Provide the [x, y] coordinate of the cell's center where the given text is located.  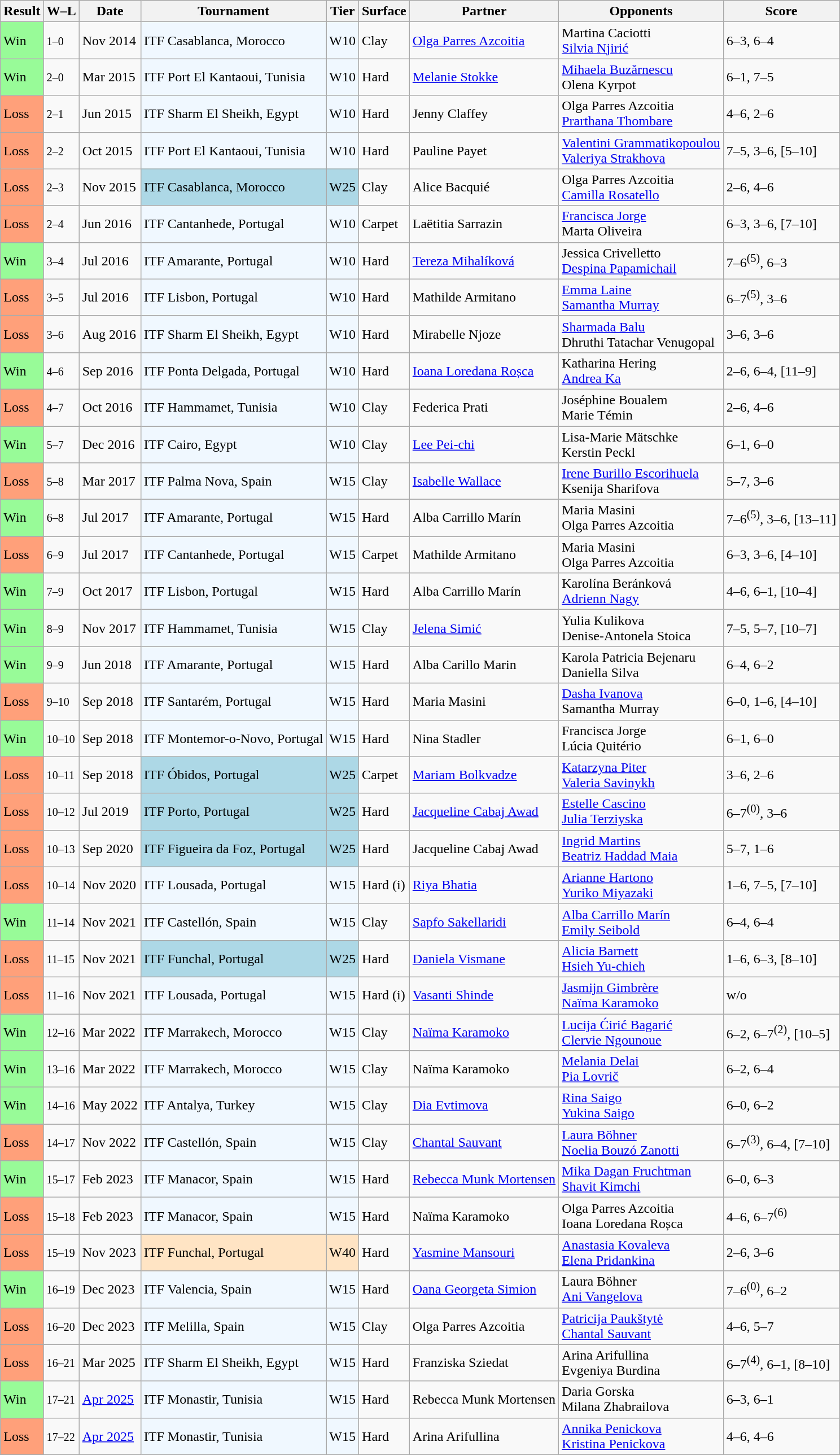
Melanie Stokke [484, 77]
5–7, 1–6 [781, 848]
4–6, 6–7(6) [781, 1216]
Lee Pei-chi [484, 444]
Daniela Vismane [484, 959]
Karolína Beránková Adrienn Nagy [641, 592]
Date [110, 11]
Franziska Sziedat [484, 1363]
Oct 2016 [110, 408]
Lucija Ćirić Bagarić Clervie Ngounoue [641, 1032]
Anastasia Kovaleva Elena Pridankina [641, 1252]
4–6, 5–7 [781, 1326]
Jun 2015 [110, 114]
6–7(0), 3–6 [781, 812]
Joséphine Boualem Marie Témin [641, 408]
Surface [384, 11]
Laura Böhner Noelia Bouzó Zanotti [641, 1143]
4–6, 2–6 [781, 114]
Jessica Crivelletto Despina Papamichail [641, 261]
Jun 2016 [110, 224]
Nov 2014 [110, 41]
ITF Figueira da Foz, Portugal [234, 848]
Mariam Bolkvadze [484, 775]
Ingrid Martins Beatriz Haddad Maia [641, 848]
Valentini Grammatikopoulou Valeriya Strakhova [641, 150]
W40 [343, 1252]
3–6, 2–6 [781, 775]
Pauline Payet [484, 150]
Estelle Cascino Julia Terziyska [641, 812]
ITF Cairo, Egypt [234, 444]
16–21 [61, 1363]
Aug 2016 [110, 334]
ITF Ponta Delgada, Portugal [234, 370]
6–4, 6–4 [781, 921]
17–21 [61, 1399]
ITF Melilla, Spain [234, 1326]
ITF Montemor-o-Novo, Portugal [234, 739]
Score [781, 11]
Olga Parres Azcoitia Prarthana Thombare [641, 114]
Irene Burillo Escorihuela Ksenija Sharifova [641, 481]
w/o [781, 995]
8–9 [61, 628]
ITF Palma Nova, Spain [234, 481]
Mar 2017 [110, 481]
2–3 [61, 187]
6–7(4), 6–1, [8–10] [781, 1363]
10–11 [61, 775]
Sapfo Sakellaridi [484, 921]
15–17 [61, 1179]
Katarzyna Piter Valeria Savinykh [641, 775]
10–12 [61, 812]
ITF Santarém, Portugal [234, 701]
Annika Penickova Kristina Penickova [641, 1436]
14–16 [61, 1106]
14–17 [61, 1143]
Ioana Loredana Roșca [484, 370]
7–6(5), 6–3 [781, 261]
2–6, 6–4, [11–9] [781, 370]
6–8 [61, 518]
17–22 [61, 1436]
16–20 [61, 1326]
Vasanti Shinde [484, 995]
5–8 [61, 481]
Laëtitia Sarrazin [484, 224]
9–10 [61, 701]
7–6(0), 6–2 [781, 1290]
Opponents [641, 11]
6–0, 6–3 [781, 1179]
7–6(5), 3–6, [13–11] [781, 518]
Rina Saigo Yukina Saigo [641, 1106]
Mar 2025 [110, 1363]
Sep 2020 [110, 848]
2–1 [61, 114]
3–5 [61, 297]
Dec 2016 [110, 444]
Jenny Claffey [484, 114]
Federica Prati [484, 408]
5–7, 3–6 [781, 481]
Mika Dagan Fruchtman Shavit Kimchi [641, 1179]
1–6, 7–5, [7–10] [781, 885]
3–6, 3–6 [781, 334]
2–0 [61, 77]
2–2 [61, 150]
Patricija Paukštytė Chantal Sauvant [641, 1326]
ITF Valencia, Spain [234, 1290]
4–6 [61, 370]
Olga Parres Azcoitia Camilla Rosatello [641, 187]
Laura Böhner Ani Vangelova [641, 1290]
9–9 [61, 665]
Karola Patricia Bejenaru Daniella Silva [641, 665]
Alice Bacquié [484, 187]
May 2022 [110, 1106]
1–6, 6–3, [8–10] [781, 959]
6–3, 3–6, [7–10] [781, 224]
Sep 2016 [110, 370]
6–0, 6–2 [781, 1106]
Yasmine Mansouri [484, 1252]
Francisca Jorge Marta Oliveira [641, 224]
Alba Carillo Marin [484, 665]
7–5, 3–6, [5–10] [781, 150]
6–3, 6–4 [781, 41]
15–18 [61, 1216]
Arianne Hartono Yuriko Miyazaki [641, 885]
ITF Porto, Portugal [234, 812]
Jul 2019 [110, 812]
6–9 [61, 554]
13–16 [61, 1069]
3–4 [61, 261]
Arina Arifullina Evgeniya Burdina [641, 1363]
Nov 2015 [110, 187]
2–4 [61, 224]
Oana Georgeta Simion [484, 1290]
Tier [343, 11]
Result [22, 11]
Partner [484, 11]
Nov 2017 [110, 628]
Jelena Simić [484, 628]
16–19 [61, 1290]
7–5, 5–7, [10–7] [781, 628]
10–13 [61, 848]
Arina Arifullina [484, 1436]
Martina Caciotti Silvia Njirić [641, 41]
6–1, 7–5 [781, 77]
Nov 2020 [110, 885]
Nov 2023 [110, 1252]
ITF Antalya, Turkey [234, 1106]
Jasmijn Gimbrère Naïma Karamoko [641, 995]
Olga Parres Azcoitia Ioana Loredana Roșca [641, 1216]
6–2, 6–4 [781, 1069]
Francisca Jorge Lúcia Quitério [641, 739]
11–14 [61, 921]
4–6, 4–6 [781, 1436]
Dia Evtimova [484, 1106]
7–9 [61, 592]
11–16 [61, 995]
Isabelle Wallace [484, 481]
Daria Gorska Milana Zhabrailova [641, 1399]
Oct 2017 [110, 592]
10–10 [61, 739]
Riya Bhatia [484, 885]
2–6, 3–6 [781, 1252]
6–7(5), 3–6 [781, 297]
12–16 [61, 1032]
Chantal Sauvant [484, 1143]
3–6 [61, 334]
Yulia Kulikova Denise-Antonela Stoica [641, 628]
1–0 [61, 41]
Lisa-Marie Mätschke Kerstin Peckl [641, 444]
Mirabelle Njoze [484, 334]
Alicia Barnett Hsieh Yu-chieh [641, 959]
6–0, 1–6, [4–10] [781, 701]
6–3, 3–6, [4–10] [781, 554]
6–3, 6–1 [781, 1399]
Jun 2018 [110, 665]
6–4, 6–2 [781, 665]
Dasha Ivanova Samantha Murray [641, 701]
Melania Delai Pia Lovrič [641, 1069]
4–7 [61, 408]
5–7 [61, 444]
6–7(3), 6–4, [7–10] [781, 1143]
Mar 2015 [110, 77]
11–15 [61, 959]
4–6, 6–1, [10–4] [781, 592]
Alba Carrillo Marín Emily Seibold [641, 921]
Tereza Mihalíková [484, 261]
Oct 2015 [110, 150]
Tournament [234, 11]
W–L [61, 11]
Sharmada Balu Dhruthi Tatachar Venugopal [641, 334]
Nina Stadler [484, 739]
Mihaela Buzărnescu Olena Kyrpot [641, 77]
ITF Óbidos, Portugal [234, 775]
15–19 [61, 1252]
Maria Masini [484, 701]
Katharina Hering Andrea Ka [641, 370]
6–2, 6–7(2), [10–5] [781, 1032]
Emma Laine Samantha Murray [641, 297]
10–14 [61, 885]
Nov 2022 [110, 1143]
